Output the [x, y] coordinate of the center of the cell containing the given text.  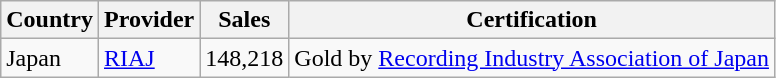
Gold by Recording Industry Association of Japan [532, 58]
Provider [148, 20]
148,218 [244, 58]
Country [50, 20]
Sales [244, 20]
Japan [50, 58]
Certification [532, 20]
RIAJ [148, 58]
